Identify which cell holds the provided text, then report its (X, Y) central coordinate. 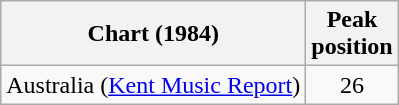
26 (352, 85)
Australia (Kent Music Report) (154, 85)
Chart (1984) (154, 34)
Peakposition (352, 34)
